Identify which cell holds the provided text, then report its (x, y) central coordinate. 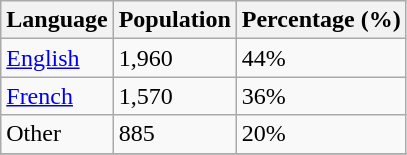
Other (57, 134)
1,570 (174, 96)
885 (174, 134)
44% (321, 58)
Percentage (%) (321, 20)
20% (321, 134)
36% (321, 96)
French (57, 96)
Language (57, 20)
English (57, 58)
1,960 (174, 58)
Population (174, 20)
